Capture the cell that displays the provided text and extract its [X, Y] central coordinate. 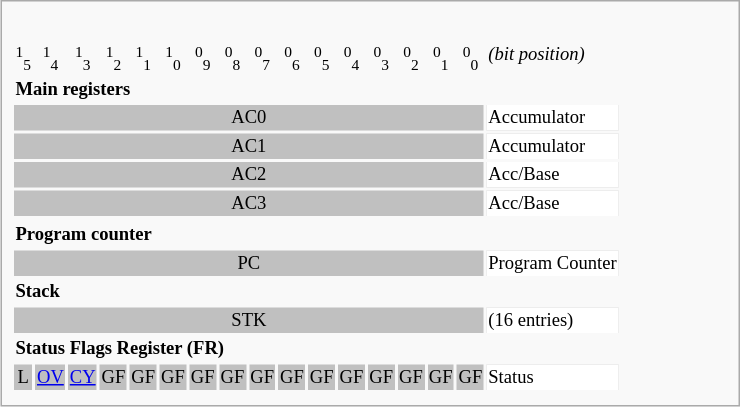
Main registers [316, 90]
PC [249, 264]
02 [412, 58]
09 [202, 58]
CY [82, 378]
10 [174, 58]
00 [470, 58]
(bit position) [552, 58]
Program Counter [552, 264]
01 [440, 58]
06 [292, 58]
STK [249, 321]
Program counter [316, 236]
Status [552, 378]
03 [382, 58]
AC0 [249, 119]
04 [352, 58]
12 [114, 58]
08 [232, 58]
AC1 [249, 147]
11 [144, 58]
L [23, 378]
15 [23, 58]
14 [50, 58]
13 [82, 58]
AC2 [249, 176]
(16 entries) [552, 321]
Status Flags Register (FR) [316, 350]
05 [322, 58]
OV [50, 378]
07 [262, 58]
AC3 [249, 204]
Stack [316, 293]
